Detect which cell encompasses the target text, then output its (x, y) center coordinate. 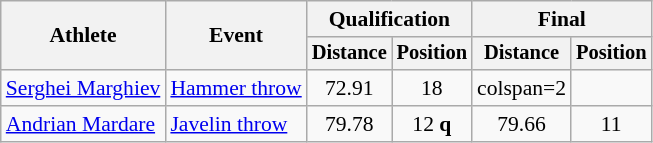
12 q (432, 124)
Andrian Mardare (84, 124)
Final (562, 19)
79.66 (522, 124)
Hammer throw (236, 88)
72.91 (350, 88)
Javelin throw (236, 124)
colspan=2 (522, 88)
Qualification (390, 19)
18 (432, 88)
Athlete (84, 36)
Event (236, 36)
11 (611, 124)
79.78 (350, 124)
Serghei Marghiev (84, 88)
